Pinpoint the cell where the given text exists, returning its (X, Y) midpoint coordinate. 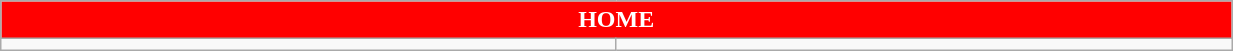
HOME (616, 20)
